Determine the (X, Y) coordinate at the center of the cell enclosing the given text.  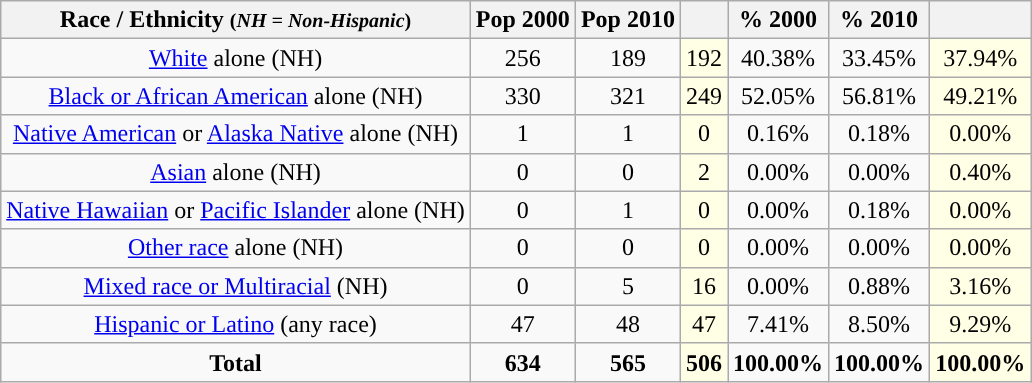
7.41% (778, 324)
White alone (NH) (236, 58)
0.88% (880, 286)
506 (704, 362)
0.16% (778, 134)
33.45% (880, 58)
37.94% (980, 58)
Pop 2000 (522, 20)
8.50% (880, 324)
Asian alone (NH) (236, 172)
3.16% (980, 286)
5 (628, 286)
48 (628, 324)
Total (236, 362)
56.81% (880, 96)
40.38% (778, 58)
49.21% (980, 96)
189 (628, 58)
634 (522, 362)
52.05% (778, 96)
9.29% (980, 324)
330 (522, 96)
16 (704, 286)
% 2010 (880, 20)
Native Hawaiian or Pacific Islander alone (NH) (236, 210)
% 2000 (778, 20)
Black or African American alone (NH) (236, 96)
256 (522, 58)
192 (704, 58)
0.40% (980, 172)
321 (628, 96)
249 (704, 96)
Mixed race or Multiracial (NH) (236, 286)
565 (628, 362)
Race / Ethnicity (NH = Non-Hispanic) (236, 20)
Hispanic or Latino (any race) (236, 324)
Other race alone (NH) (236, 248)
2 (704, 172)
Native American or Alaska Native alone (NH) (236, 134)
Pop 2010 (628, 20)
